Search for the cell housing the specified text and yield its [x, y] center coordinate. 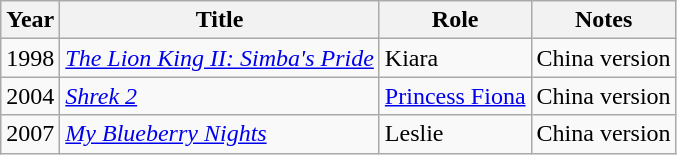
My Blueberry Nights [220, 134]
2007 [30, 134]
Year [30, 20]
2004 [30, 96]
Kiara [455, 58]
Role [455, 20]
1998 [30, 58]
Princess Fiona [455, 96]
Leslie [455, 134]
Shrek 2 [220, 96]
Title [220, 20]
The Lion King II: Simba's Pride [220, 58]
Notes [604, 20]
